Search for the cell housing the specified text and yield its [x, y] center coordinate. 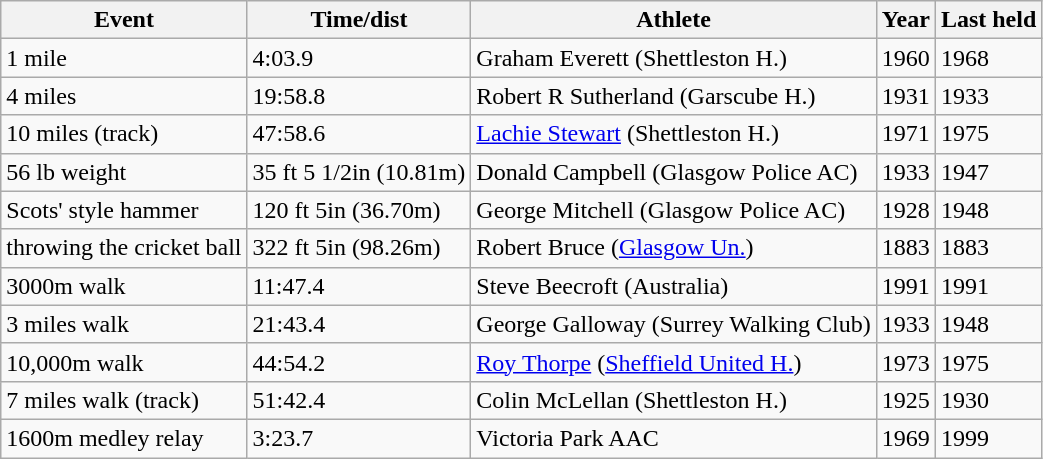
7 miles walk (track) [124, 400]
1973 [906, 362]
4:03.9 [359, 58]
44:54.2 [359, 362]
56 lb weight [124, 172]
Graham Everett (Shettleston H.) [674, 58]
Event [124, 20]
Roy Thorpe (Sheffield United H.) [674, 362]
Robert R Sutherland (Garscube H.) [674, 96]
1928 [906, 210]
Lachie Stewart (Shettleston H.) [674, 134]
Last held [988, 20]
George Mitchell (Glasgow Police AC) [674, 210]
Year [906, 20]
11:47.4 [359, 286]
1930 [988, 400]
1600m medley relay [124, 438]
10 miles (track) [124, 134]
Athlete [674, 20]
1 mile [124, 58]
Victoria Park AAC [674, 438]
3:23.7 [359, 438]
35 ft 5 1/2in (10.81m) [359, 172]
George Galloway (Surrey Walking Club) [674, 324]
3 miles walk [124, 324]
Colin McLellan (Shettleston H.) [674, 400]
Steve Beecroft (Australia) [674, 286]
120 ft 5in (36.70m) [359, 210]
Donald Campbell (Glasgow Police AC) [674, 172]
1925 [906, 400]
47:58.6 [359, 134]
1960 [906, 58]
throwing the cricket ball [124, 248]
1999 [988, 438]
1947 [988, 172]
19:58.8 [359, 96]
1968 [988, 58]
10,000m walk [124, 362]
51:42.4 [359, 400]
Time/dist [359, 20]
3000m walk [124, 286]
1969 [906, 438]
Robert Bruce (Glasgow Un.) [674, 248]
4 miles [124, 96]
1971 [906, 134]
21:43.4 [359, 324]
Scots' style hammer [124, 210]
1931 [906, 96]
322 ft 5in (98.26m) [359, 248]
